Identify which cell holds the provided text, then report its [X, Y] central coordinate. 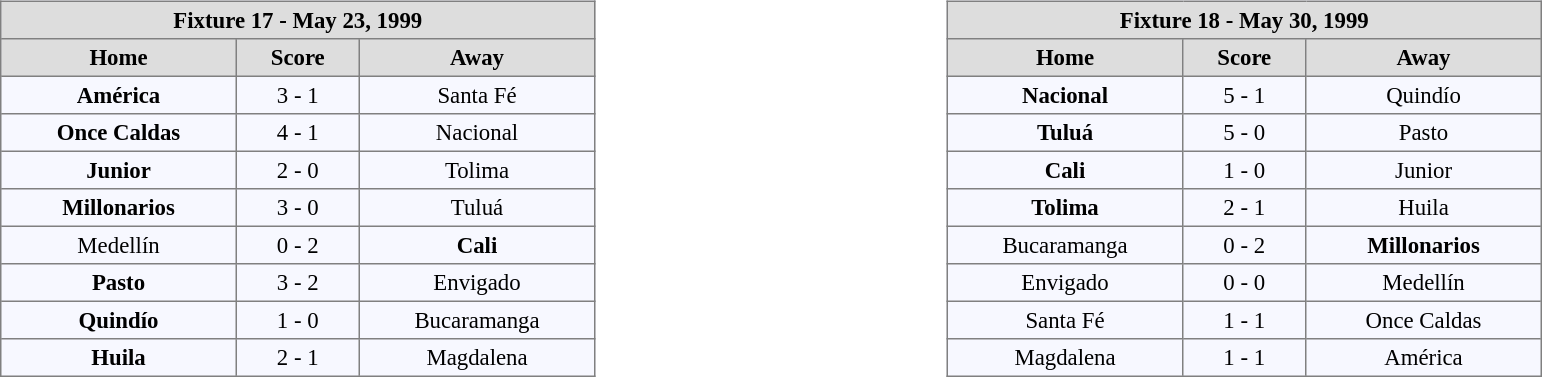
4 - 1 [298, 133]
5 - 0 [1244, 133]
3 - 2 [298, 283]
5 - 1 [1244, 95]
3 - 0 [298, 208]
0 - 0 [1244, 283]
2 - 0 [298, 170]
3 - 1 [298, 95]
Fixture 17 - May 23, 1999 [298, 20]
Fixture 18 - May 30, 1999 [1244, 20]
